Provide the [x, y] coordinate of the cell's center where the given text is located.  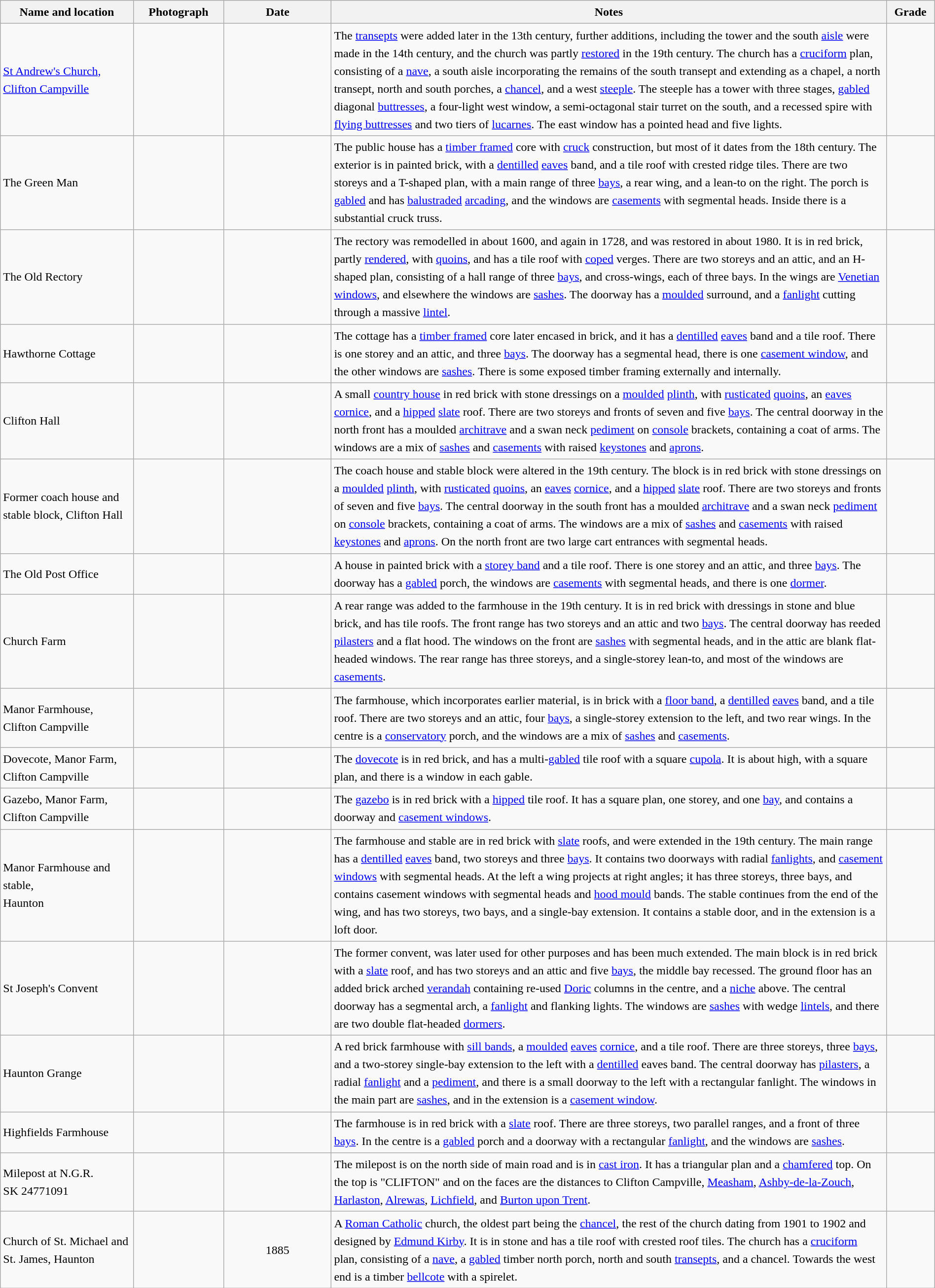
The Old Rectory [67, 277]
The Old Post Office [67, 574]
St Andrew's Church,Clifton Campville [67, 80]
Highfields Farmhouse [67, 1132]
Church Farm [67, 641]
Hawthorne Cottage [67, 353]
Photograph [179, 12]
Dovecote, Manor Farm,Clifton Campville [67, 767]
Clifton Hall [67, 421]
Name and location [67, 12]
Gazebo, Manor Farm,Clifton Campville [67, 809]
St Joseph's Convent [67, 988]
Manor Farmhouse,Clifton Campville [67, 718]
The gazebo is in red brick with a hipped tile roof. It has a square plan, one storey, and one bay, and contains a doorway and casement windows. [609, 809]
Date [278, 12]
The Green Man [67, 182]
Church of St. Michael and St. James, Haunton [67, 1250]
Milepost at N.G.R. SK 24771091 [67, 1182]
Notes [609, 12]
Manor Farmhouse and stable,Haunton [67, 886]
Former coach house and stable block, Clifton Hall [67, 506]
1885 [278, 1250]
Grade [910, 12]
Haunton Grange [67, 1074]
